For the text-containing cell, return its midpoint in (x, y) coordinate format. 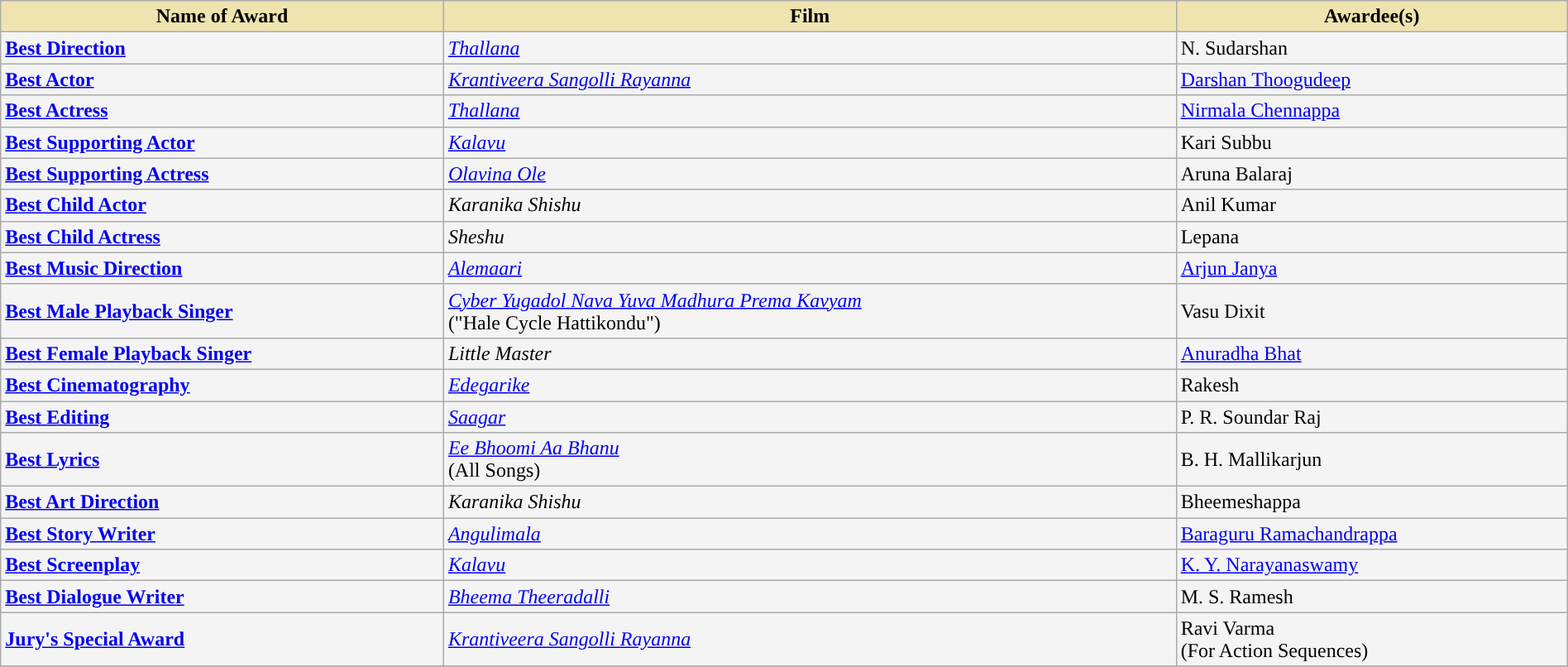
Best Dialogue Writer (222, 597)
Angulimala (810, 534)
Rakesh (1371, 385)
Best Lyrics (222, 460)
Darshan Thoogudeep (1371, 79)
Best Male Playback Singer (222, 311)
Film (810, 17)
M. S. Ramesh (1371, 597)
Vasu Dixit (1371, 311)
Best Child Actor (222, 205)
Sheshu (810, 237)
Awardee(s) (1371, 17)
Name of Award (222, 17)
Best Art Direction (222, 502)
Best Music Direction (222, 268)
Lepana (1371, 237)
Best Supporting Actor (222, 142)
Best Direction (222, 48)
Best Child Actress (222, 237)
Bheema Theeradalli (810, 597)
Best Female Playback Singer (222, 353)
Best Editing (222, 416)
Baraguru Ramachandrappa (1371, 534)
Kari Subbu (1371, 142)
B. H. Mallikarjun (1371, 460)
Aruna Balaraj (1371, 174)
Arjun Janya (1371, 268)
P. R. Soundar Raj (1371, 416)
Ee Bhoomi Aa Bhanu (All Songs) (810, 460)
Jury's Special Award (222, 639)
Little Master (810, 353)
Cyber Yugadol Nava Yuva Madhura Prema Kavyam ("Hale Cycle Hattikondu") (810, 311)
Alemaari (810, 268)
Best Cinematography (222, 385)
Best Actor (222, 79)
K. Y. Narayanaswamy (1371, 565)
Anuradha Bhat (1371, 353)
Best Story Writer (222, 534)
N. Sudarshan (1371, 48)
Edegarike (810, 385)
Saagar (810, 416)
Anil Kumar (1371, 205)
Best Supporting Actress (222, 174)
Bheemeshappa (1371, 502)
Nirmala Chennappa (1371, 111)
Ravi Varma(For Action Sequences) (1371, 639)
Olavina Ole (810, 174)
Best Actress (222, 111)
Best Screenplay (222, 565)
